Identify which cell holds the provided text, then report its (X, Y) central coordinate. 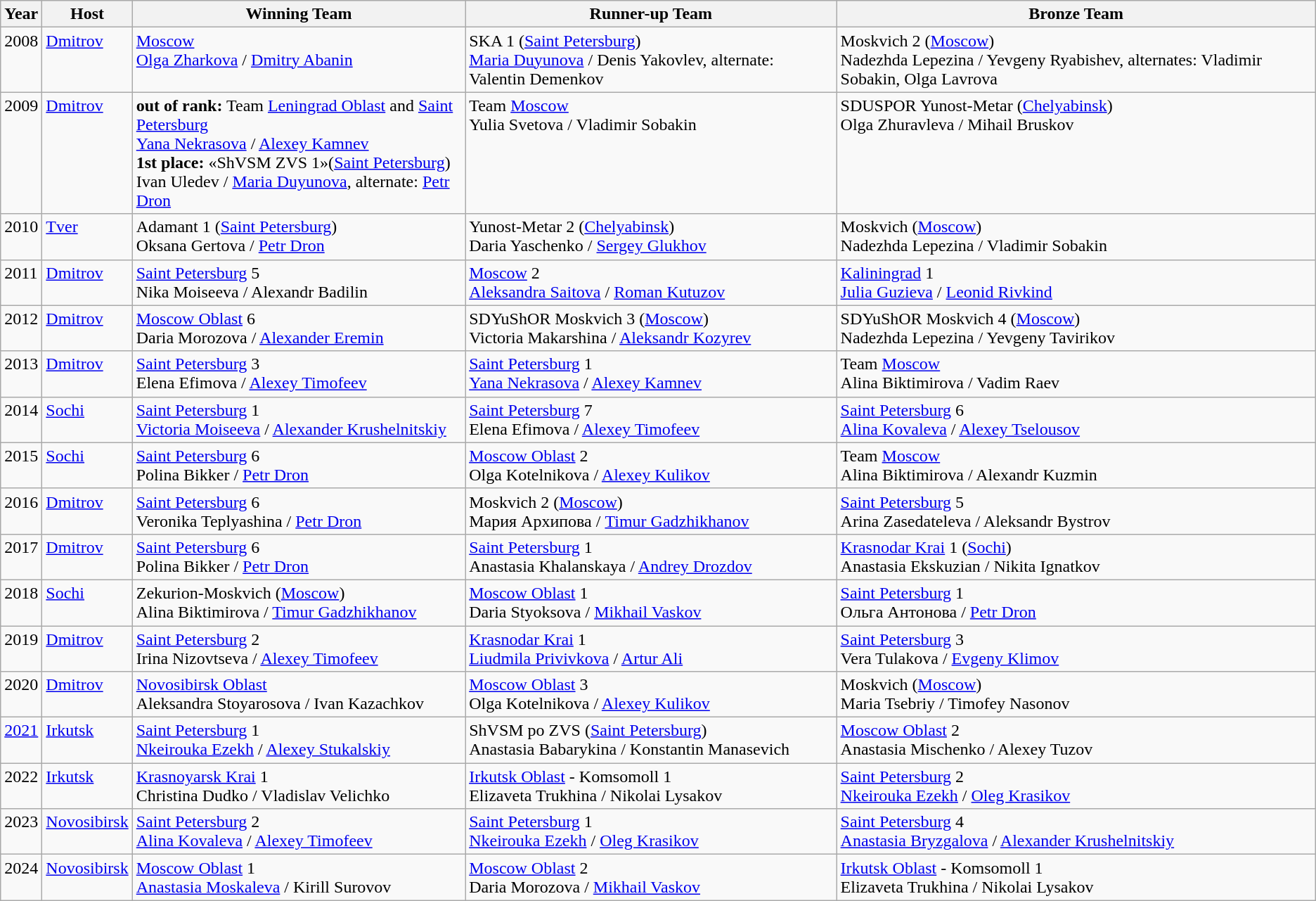
Zekurion-Moskvich (Moscow)Alina Biktimirova / Timur Gadzhikhanov (298, 602)
Saint Petersburg 1Anastasia Khalanskaya / Andrey Drozdov (651, 557)
Saint Petersburg 4Anastasia Bryzgalova / Alexander Krushelnitskiy (1076, 831)
Moscow Oblast 6Daria Morozova / Alexander Eremin (298, 328)
Krasnoyarsk Krai 1Christina Dudko / Vladislav Velichko (298, 786)
2015 (21, 466)
Krasnodar Krai 1 (Sochi)Anastasia Ekskuzian / Nikita Ignatkov (1076, 557)
Saint Petersburg 1Yana Nekrasova / Alexey Kamnev (651, 374)
2023 (21, 831)
SDUSРOR Yunost-Metar (Chelyabinsk)Olga Zhuravleva / Mihail Bruskov (1076, 153)
Saint Petersburg 7Elena Efimova / Alexey Timofeev (651, 419)
2010 (21, 236)
2022 (21, 786)
Winning Team (298, 14)
SKA 1 (Saint Petersburg)Maria Duyunova / Denis Yakovlev, alternate: Valentin Demenkov (651, 60)
Adamant 1 (Saint Petersburg)Oksana Gertova / Petr Dron (298, 236)
Yunost-Metar 2 (Chelyabinsk)Daria Yaschenko / Sergey Glukhov (651, 236)
Moskvich (Moscow)Nadezhda Lepezina / Vladimir Sobakin (1076, 236)
2017 (21, 557)
Saint Petersburg 2Irina Nizovtseva / Alexey Timofeev (298, 648)
2021 (21, 740)
Kaliningrad 1Julia Guzieva / Leonid Rivkind (1076, 283)
2024 (21, 878)
2009 (21, 153)
Saint Petersburg 6Alina Kovaleva / Alexey Tselousov (1076, 419)
Moskvich 2 (Moscow)Nadezhda Lepezina / Yevgeny Ryabishev, alternates: Vladimir Sobakin, Olga Lavrova (1076, 60)
Saint Petersburg 2Nkeirouka Ezekh / Oleg Krasikov (1076, 786)
2011 (21, 283)
SDYuShOR Moskvich 4 (Moscow)Nadezhda Lepezina / Yevgeny Tavirikov (1076, 328)
Novosibirsk OblastAleksandra Stoyarosova / Ivan Kazachkov (298, 695)
Moscow Oblast 1Anastasia Moskaleva / Kirill Surovov (298, 878)
Saint Petersburg 5Arina Zasedateleva / Aleksandr Bystrov (1076, 511)
Saint Petersburg 3Elena Efimova / Alexey Timofeev (298, 374)
2020 (21, 695)
Runner-up Team (651, 14)
Saint Petersburg 1Victoria Moiseeva / Alexander Krushelnitskiy (298, 419)
2008 (21, 60)
Tver (87, 236)
Team MoscowYulia Svetova / Vladimir Sobakin (651, 153)
2019 (21, 648)
Moscow Oblast 2Daria Morozova / Mikhail Vaskov (651, 878)
Moscow Oblast 3Olga Kotelnikova / Alexey Kulikov (651, 695)
Saint Petersburg 5Nika Moiseeva / Alexandr Badilin (298, 283)
Year (21, 14)
ShVSM po ZVS (Saint Petersburg)Anastasia Babarykina / Konstantin Manasevich (651, 740)
2014 (21, 419)
2012 (21, 328)
Moscow 2Aleksandra Saitova / Roman Kutuzov (651, 283)
Krasnodar Krai 1Liudmila Privivkova / Artur Ali (651, 648)
2013 (21, 374)
2018 (21, 602)
Moscow Oblast 1Daria Styoksova / Mikhail Vaskov (651, 602)
Moskvich 2 (Moscow)Мария Архипова / Timur Gadzhikhanov (651, 511)
Saint Petersburg 1Ольга Антонова / Petr Dron (1076, 602)
Saint Petersburg 6Veronika Teplyashina / Petr Dron (298, 511)
Bronze Team (1076, 14)
Saint Petersburg 3Vera Tulakova / Evgeny Klimov (1076, 648)
Saint Petersburg 1Nkeirouka Ezekh / Alexey Stukalskiy (298, 740)
Moscow Oblast 2Olga Kotelnikova / Alexey Kulikov (651, 466)
Moscow Oblast 2Anastasia Mischenko / Alexey Tuzov (1076, 740)
MoscowOlga Zharkova / Dmitry Abanin (298, 60)
Team MoscowAlina Biktimirova / Vadim Raev (1076, 374)
Team MoscowAlina Biktimirova / Alexandr Kuzmin (1076, 466)
SDYuShOR Moskvich 3 (Moscow)Victoria Makarshina / Aleksandr Kozyrev (651, 328)
Moskvich (Moscow)Maria Tsebriy / Timofey Nasonov (1076, 695)
2016 (21, 511)
Saint Petersburg 2Alina Kovaleva / Alexey Timofeev (298, 831)
Host (87, 14)
Saint Petersburg 1Nkeirouka Ezekh / Oleg Krasikov (651, 831)
